Scan for the cell matching the given text and deliver its [x, y] coordinate at center. 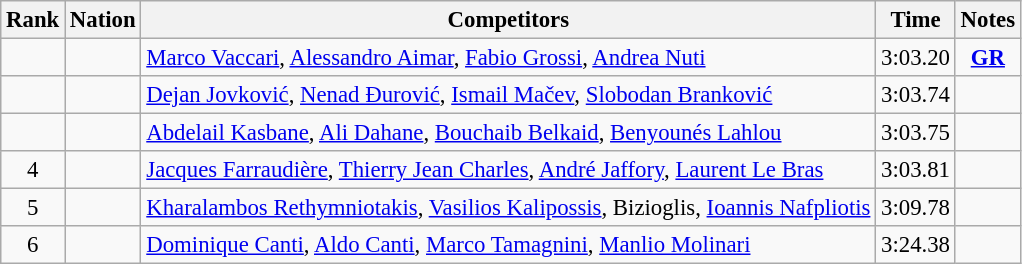
Rank [33, 20]
3:03.74 [916, 95]
Nation [103, 20]
Kharalambos Rethymniotakis, Vasilios Kalipossis, Bizioglis, Ioannis Nafpliotis [508, 208]
4 [33, 170]
3:09.78 [916, 208]
Abdelail Kasbane, Ali Dahane, Bouchaib Belkaid, Benyounés Lahlou [508, 133]
Dejan Jovković, Nenad Đurović, Ismail Mačev, Slobodan Branković [508, 95]
3:03.20 [916, 58]
Notes [988, 20]
Competitors [508, 20]
Time [916, 20]
Dominique Canti, Aldo Canti, Marco Tamagnini, Manlio Molinari [508, 245]
6 [33, 245]
3:03.75 [916, 133]
Jacques Farraudière, Thierry Jean Charles, André Jaffory, Laurent Le Bras [508, 170]
GR [988, 58]
3:24.38 [916, 245]
3:03.81 [916, 170]
5 [33, 208]
Marco Vaccari, Alessandro Aimar, Fabio Grossi, Andrea Nuti [508, 58]
